Scan for the cell matching the given text and deliver its (X, Y) coordinate at center. 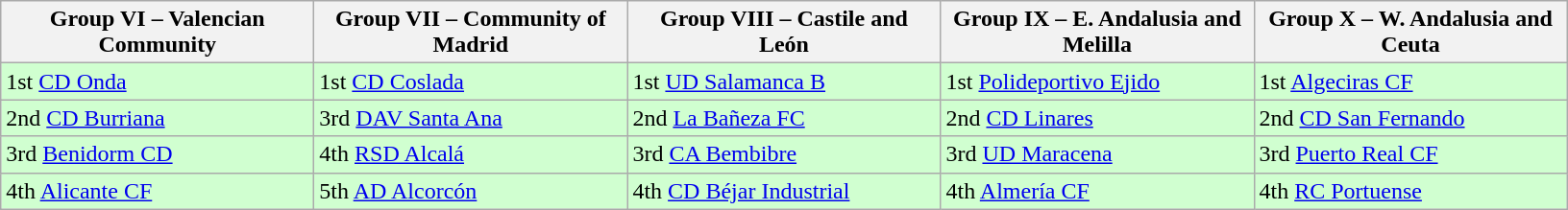
2nd La Bañeza FC (784, 118)
Group VI – Valencian Community (158, 33)
2nd CD Burriana (158, 118)
2nd CD Linares (1097, 118)
4th Alicante CF (158, 191)
Group IX – E. Andalusia and Melilla (1097, 33)
4th RC Portuense (1410, 191)
4th Almería CF (1097, 191)
Group VIII – Castile and León (784, 33)
3rd DAV Santa Ana (471, 118)
Group X – W. Andalusia and Ceuta (1410, 33)
3rd UD Maracena (1097, 154)
1st CD Coslada (471, 82)
Group VII – Community of Madrid (471, 33)
2nd CD San Fernando (1410, 118)
1st Algeciras CF (1410, 82)
1st CD Onda (158, 82)
1st Polideportivo Ejido (1097, 82)
5th AD Alcorcón (471, 191)
3rd Benidorm CD (158, 154)
4th RSD Alcalá (471, 154)
3rd CA Bembibre (784, 154)
4th CD Béjar Industrial (784, 191)
3rd Puerto Real CF (1410, 154)
1st UD Salamanca B (784, 82)
